Search for the cell housing the specified text and yield its [x, y] center coordinate. 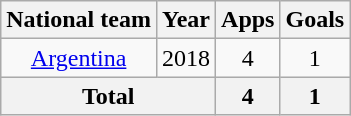
Argentina [79, 58]
Goals [315, 20]
Total [108, 96]
National team [79, 20]
2018 [186, 58]
Year [186, 20]
Apps [248, 20]
